Return the (x, y) coordinate for the center point of the cell that contains the specified text.  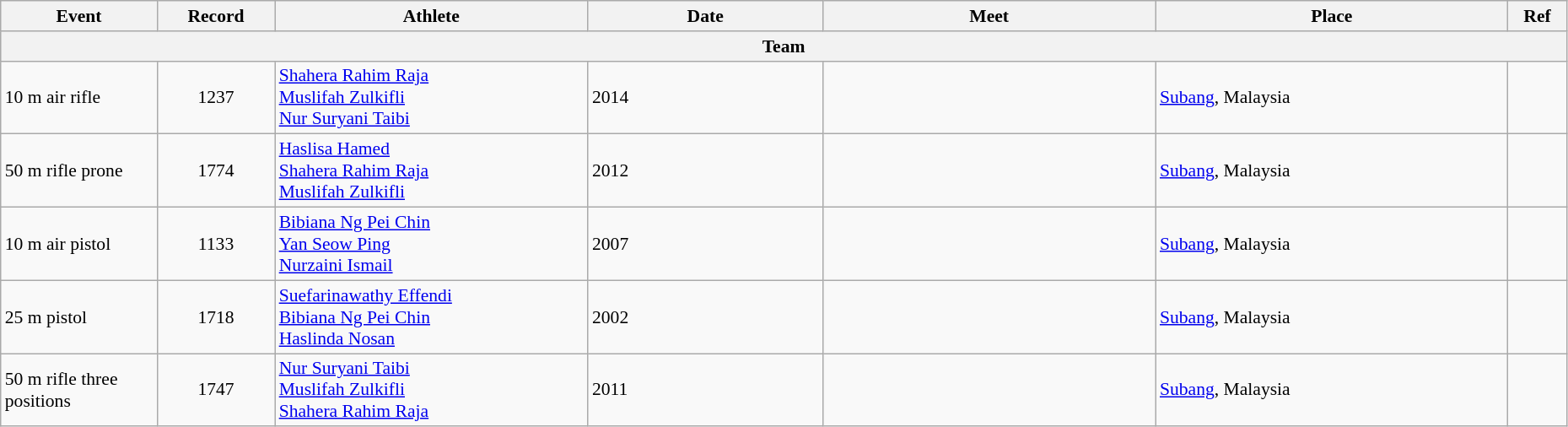
Team (784, 46)
2012 (705, 170)
2002 (705, 317)
2011 (705, 390)
2007 (705, 245)
10 m air rifle (79, 98)
2014 (705, 98)
Date (705, 16)
Shahera Rahim RajaMuslifah ZulkifliNur Suryani Taibi (432, 98)
Place (1332, 16)
Record (216, 16)
10 m air pistol (79, 245)
1718 (216, 317)
1237 (216, 98)
Nur Suryani TaibiMuslifah ZulkifliShahera Rahim Raja (432, 390)
Bibiana Ng Pei ChinYan Seow PingNurzaini Ismail (432, 245)
Meet (989, 16)
50 m rifle three positions (79, 390)
1774 (216, 170)
1747 (216, 390)
Ref (1538, 16)
25 m pistol (79, 317)
1133 (216, 245)
Event (79, 16)
Athlete (432, 16)
50 m rifle prone (79, 170)
Haslisa HamedShahera Rahim RajaMuslifah Zulkifli (432, 170)
Suefarinawathy EffendiBibiana Ng Pei ChinHaslinda Nosan (432, 317)
